Pinpoint the cell where the given text exists, returning its [X, Y] midpoint coordinate. 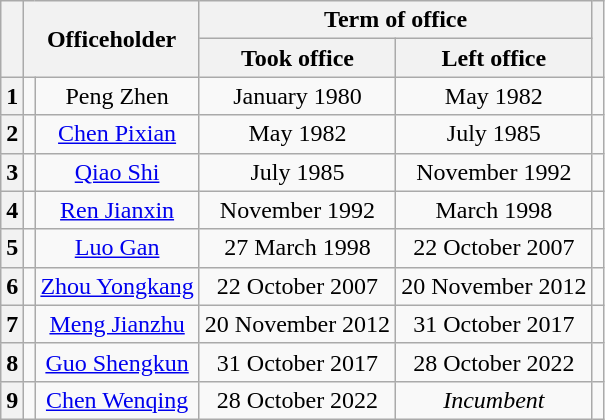
Took office [297, 58]
4 [12, 210]
9 [12, 400]
Peng Zhen [117, 96]
Officeholder [112, 39]
5 [12, 248]
6 [12, 286]
Guo Shengkun [117, 362]
1 [12, 96]
Chen Pixian [117, 134]
7 [12, 324]
3 [12, 172]
Chen Wenqing [117, 400]
Meng Jianzhu [117, 324]
January 1980 [297, 96]
Incumbent [494, 400]
27 March 1998 [297, 248]
8 [12, 362]
Qiao Shi [117, 172]
Zhou Yongkang [117, 286]
2 [12, 134]
Term of office [396, 20]
Luo Gan [117, 248]
Left office [494, 58]
March 1998 [494, 210]
Ren Jianxin [117, 210]
